Output the [X, Y] coordinate of the center of the cell containing the given text.  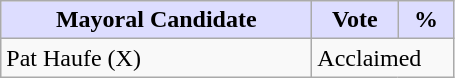
Acclaimed [383, 58]
Pat Haufe (X) [156, 58]
Mayoral Candidate [156, 20]
% [426, 20]
Vote [355, 20]
